Identify which cell holds the provided text, then report its [x, y] central coordinate. 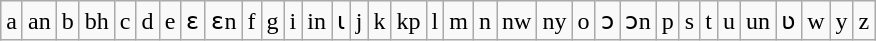
t [709, 21]
y [842, 21]
ɩ [342, 21]
j [359, 21]
l [435, 21]
z [864, 21]
b [68, 21]
nw [517, 21]
m [459, 21]
ʋ [789, 21]
bh [96, 21]
f [252, 21]
e [170, 21]
in [317, 21]
n [484, 21]
w [816, 21]
ɛ [194, 21]
ny [554, 21]
d [148, 21]
u [728, 21]
a [12, 21]
kp [408, 21]
g [272, 21]
an [39, 21]
k [380, 21]
p [668, 21]
s [689, 21]
o [584, 21]
ɔn [638, 21]
i [293, 21]
c [125, 21]
un [758, 21]
ɛn [224, 21]
ɔ [608, 21]
